Search for the cell housing the specified text and yield its [x, y] center coordinate. 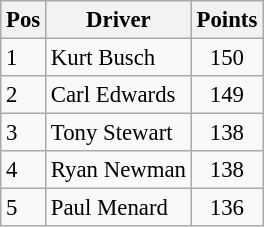
Points [226, 20]
Pos [24, 20]
5 [24, 208]
Driver [119, 20]
149 [226, 95]
2 [24, 95]
Ryan Newman [119, 170]
4 [24, 170]
150 [226, 58]
3 [24, 133]
Tony Stewart [119, 133]
Carl Edwards [119, 95]
1 [24, 58]
136 [226, 208]
Paul Menard [119, 208]
Kurt Busch [119, 58]
